Provide the [x, y] coordinate of the cell's center where the given text is located.  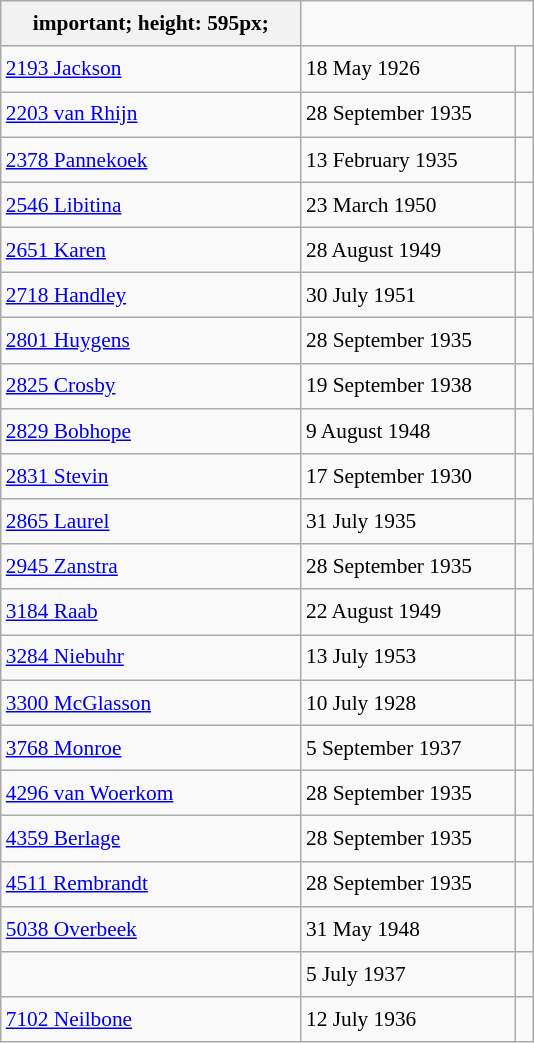
7102 Neilbone [151, 1020]
3300 McGlasson [151, 702]
13 February 1935 [408, 160]
2945 Zanstra [151, 566]
4296 van Woerkom [151, 792]
13 July 1953 [408, 658]
2193 Jackson [151, 68]
3768 Monroe [151, 748]
23 March 1950 [408, 204]
9 August 1948 [408, 430]
4511 Rembrandt [151, 884]
2801 Huygens [151, 340]
5 July 1937 [408, 974]
30 July 1951 [408, 296]
19 September 1938 [408, 386]
5038 Overbeek [151, 928]
2651 Karen [151, 250]
2718 Handley [151, 296]
10 July 1928 [408, 702]
4359 Berlage [151, 838]
2546 Libitina [151, 204]
2825 Crosby [151, 386]
2831 Stevin [151, 476]
17 September 1930 [408, 476]
18 May 1926 [408, 68]
3284 Niebuhr [151, 658]
12 July 1936 [408, 1020]
22 August 1949 [408, 612]
2865 Laurel [151, 522]
2378 Pannekoek [151, 160]
2203 van Rhijn [151, 114]
31 May 1948 [408, 928]
28 August 1949 [408, 250]
2829 Bobhope [151, 430]
5 September 1937 [408, 748]
31 July 1935 [408, 522]
3184 Raab [151, 612]
important; height: 595px; [151, 24]
